Capture the cell that displays the provided text and extract its [x, y] central coordinate. 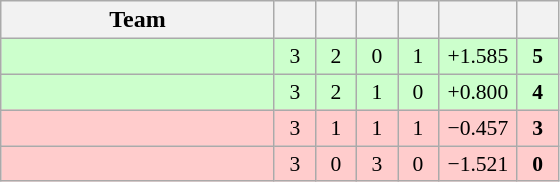
Team [138, 20]
5 [538, 57]
4 [538, 92]
+1.585 [478, 57]
+0.800 [478, 92]
−0.457 [478, 128]
−1.521 [478, 164]
